Provide the [x, y] coordinate of the cell's center where the given text is located.  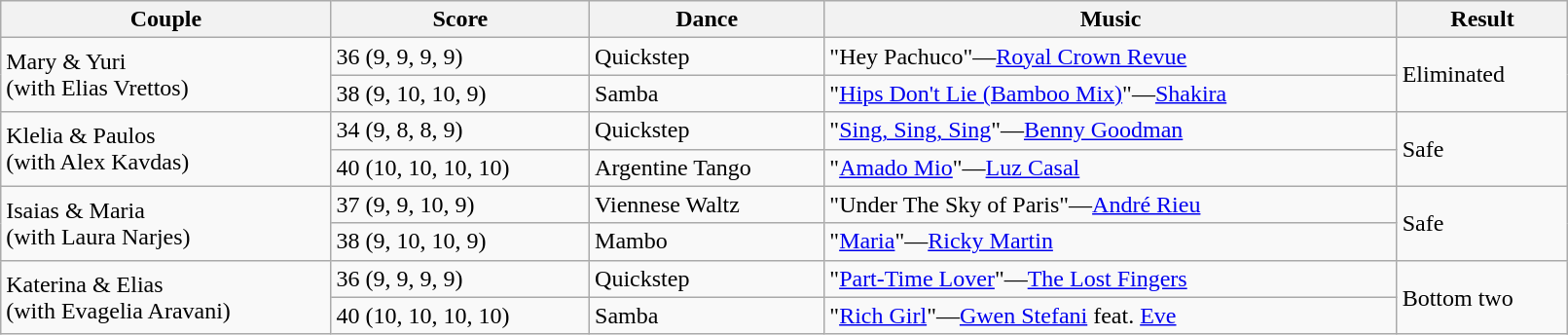
Viennese Waltz [707, 205]
Argentine Tango [707, 167]
Eliminated [1482, 75]
"Maria"—Ricky Martin [1111, 242]
Katerina & Elias(with Evagelia Aravani) [165, 297]
"Amado Mio"—Luz Casal [1111, 167]
Dance [707, 19]
"Sing, Sing, Sing"—Benny Goodman [1111, 130]
"Rich Girl"—Gwen Stefani feat. Eve [1111, 316]
Klelia & Paulos(with Alex Kavdas) [165, 149]
Isaias & Maria(with Laura Narjes) [165, 223]
Bottom two [1482, 297]
"Hey Pachuco"—Royal Crown Revue [1111, 56]
"Under The Sky of Paris"—André Rieu [1111, 205]
"Hips Don't Lie (Bamboo Mix)"—Shakira [1111, 93]
Mambo [707, 242]
Mary & Yuri(with Elias Vrettos) [165, 75]
Result [1482, 19]
"Part-Time Lover"—The Lost Fingers [1111, 279]
Score [459, 19]
37 (9, 9, 10, 9) [459, 205]
34 (9, 8, 8, 9) [459, 130]
Music [1111, 19]
Couple [165, 19]
